Determine the (X, Y) coordinate at the center of the cell enclosing the given text.  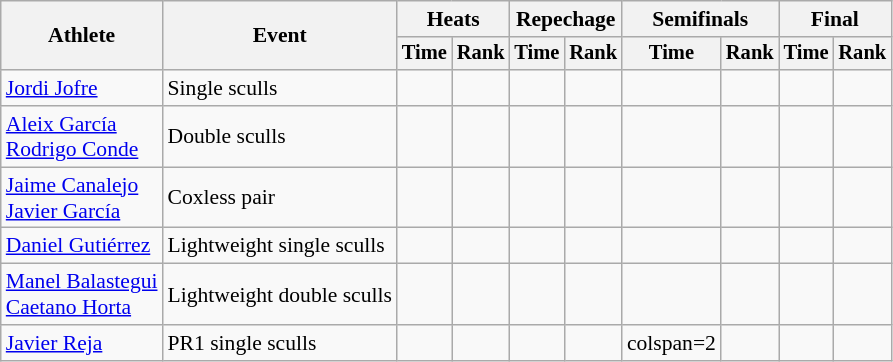
Javier Reja (82, 343)
Semifinals (700, 19)
Jordi Jofre (82, 88)
Lightweight double sculls (280, 294)
colspan=2 (672, 343)
Aleix GarcíaRodrigo Conde (82, 136)
Final (835, 19)
Heats (453, 19)
Single sculls (280, 88)
Jaime CanalejoJavier García (82, 198)
Manel BalasteguiCaetano Horta (82, 294)
Repechage (565, 19)
PR1 single sculls (280, 343)
Daniel Gutiérrez (82, 246)
Lightweight single sculls (280, 246)
Athlete (82, 36)
Coxless pair (280, 198)
Event (280, 36)
Double sculls (280, 136)
